Scan for the cell matching the given text and deliver its (X, Y) coordinate at center. 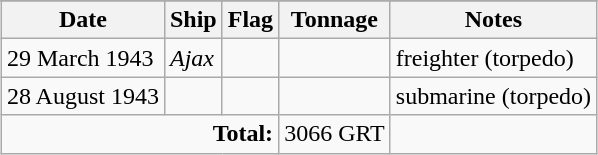
29 March 1943 (82, 58)
28 August 1943 (82, 96)
Tonnage (335, 20)
Ajax (193, 58)
submarine (torpedo) (493, 96)
Total: (140, 134)
3066 GRT (335, 134)
Date (82, 20)
Ship (193, 20)
Notes (493, 20)
Flag (250, 20)
freighter (torpedo) (493, 58)
